Identify which cell holds the provided text, then report its [X, Y] central coordinate. 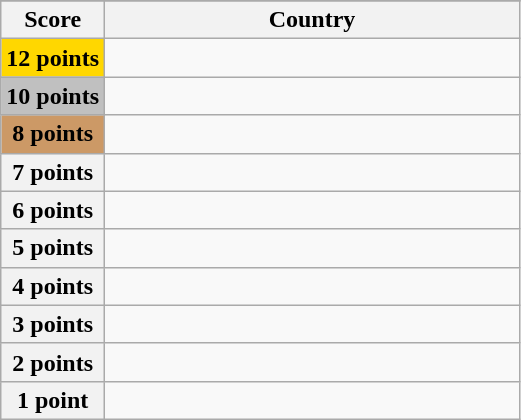
Score [53, 20]
6 points [53, 210]
Country [312, 20]
7 points [53, 172]
8 points [53, 134]
2 points [53, 362]
5 points [53, 248]
4 points [53, 286]
12 points [53, 58]
3 points [53, 324]
10 points [53, 96]
1 point [53, 400]
